Scan for the cell matching the given text and deliver its (x, y) coordinate at center. 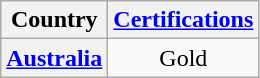
Australia (54, 58)
Country (54, 20)
Certifications (184, 20)
Gold (184, 58)
